Search for the cell housing the specified text and yield its (X, Y) center coordinate. 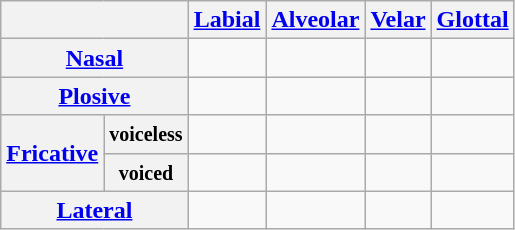
Alveolar (316, 20)
Nasal (94, 58)
voiced (146, 172)
Labial (227, 20)
Fricative (52, 153)
voiceless (146, 134)
Plosive (94, 96)
Lateral (94, 210)
Glottal (472, 20)
Velar (398, 20)
